Provide the (x, y) coordinate of the cell's center where the given text is located.  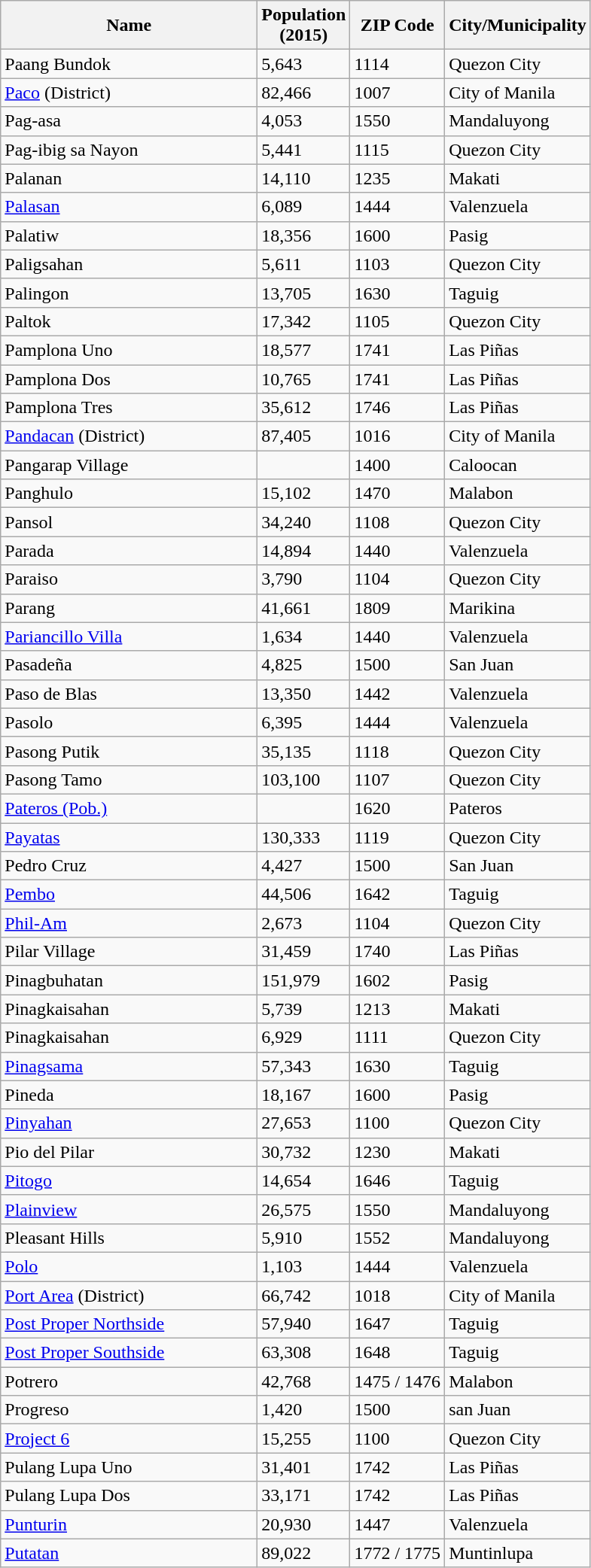
Pamplona Tres (129, 408)
Pariancillo Villa (129, 637)
10,765 (304, 378)
Pembo (129, 895)
Potrero (129, 1381)
Pasadeña (129, 665)
1235 (398, 178)
1230 (398, 1152)
Marikina (518, 608)
20,930 (304, 1524)
66,742 (304, 1295)
1475 / 1476 (398, 1381)
82,466 (304, 93)
Putatan (129, 1553)
5,910 (304, 1238)
Pitogo (129, 1181)
57,343 (304, 1066)
Panghulo (129, 494)
Progreso (129, 1410)
Caloocan (518, 465)
26,575 (304, 1209)
Pinagbuhatan (129, 980)
1103 (398, 264)
35,612 (304, 408)
151,979 (304, 980)
31,401 (304, 1467)
1105 (398, 321)
ZIP Code (398, 26)
Pasolo (129, 722)
1648 (398, 1353)
27,653 (304, 1123)
City/Municipality (518, 26)
3,790 (304, 579)
1772 / 1775 (398, 1553)
4,825 (304, 665)
Phil-Am (129, 923)
1,634 (304, 637)
Paligsahan (129, 264)
1108 (398, 522)
1442 (398, 694)
Pulang Lupa Uno (129, 1467)
Paco (District) (129, 93)
1647 (398, 1324)
2,673 (304, 923)
Pamplona Uno (129, 350)
Port Area (District) (129, 1295)
Pangarap Village (129, 465)
42,768 (304, 1381)
Pasong Putik (129, 751)
1447 (398, 1524)
1115 (398, 150)
1,420 (304, 1410)
Population(2015) (304, 26)
13,350 (304, 694)
Payatas (129, 837)
Parang (129, 608)
13,705 (304, 293)
18,167 (304, 1095)
Palasan (129, 207)
1114 (398, 64)
Muntinlupa (518, 1553)
31,459 (304, 952)
1016 (398, 436)
5,643 (304, 64)
Pasong Tamo (129, 779)
17,342 (304, 321)
5,739 (304, 1009)
Palingon (129, 293)
1213 (398, 1009)
1646 (398, 1181)
1602 (398, 980)
Paraiso (129, 579)
6,089 (304, 207)
Paang Bundok (129, 64)
Polo (129, 1266)
1620 (398, 808)
18,577 (304, 350)
1,103 (304, 1266)
1119 (398, 837)
1111 (398, 1038)
5,611 (304, 264)
41,661 (304, 608)
103,100 (304, 779)
san Juan (518, 1410)
Pilar Village (129, 952)
Pleasant Hills (129, 1238)
1470 (398, 494)
Post Proper Northside (129, 1324)
Pandacan (District) (129, 436)
130,333 (304, 837)
Palanan (129, 178)
15,255 (304, 1439)
33,171 (304, 1496)
Pineda (129, 1095)
1107 (398, 779)
89,022 (304, 1553)
Pateros (518, 808)
14,654 (304, 1181)
Post Proper Southside (129, 1353)
63,308 (304, 1353)
30,732 (304, 1152)
Paltok (129, 321)
Palatiw (129, 236)
Pateros (Pob.) (129, 808)
Pedro Cruz (129, 866)
Parada (129, 551)
5,441 (304, 150)
Pinyahan (129, 1123)
15,102 (304, 494)
1018 (398, 1295)
Pulang Lupa Dos (129, 1496)
Pamplona Dos (129, 378)
1118 (398, 751)
1740 (398, 952)
Punturin (129, 1524)
44,506 (304, 895)
Pag-asa (129, 121)
6,929 (304, 1038)
1642 (398, 895)
35,135 (304, 751)
18,356 (304, 236)
1007 (398, 93)
Pinagsama (129, 1066)
Plainview (129, 1209)
87,405 (304, 436)
Pansol (129, 522)
1746 (398, 408)
Name (129, 26)
1552 (398, 1238)
4,427 (304, 866)
14,110 (304, 178)
Pio del Pilar (129, 1152)
57,940 (304, 1324)
6,395 (304, 722)
Paso de Blas (129, 694)
1400 (398, 465)
14,894 (304, 551)
34,240 (304, 522)
Pag-ibig sa Nayon (129, 150)
Project 6 (129, 1439)
4,053 (304, 121)
1809 (398, 608)
